Capture the cell that displays the provided text and extract its (x, y) central coordinate. 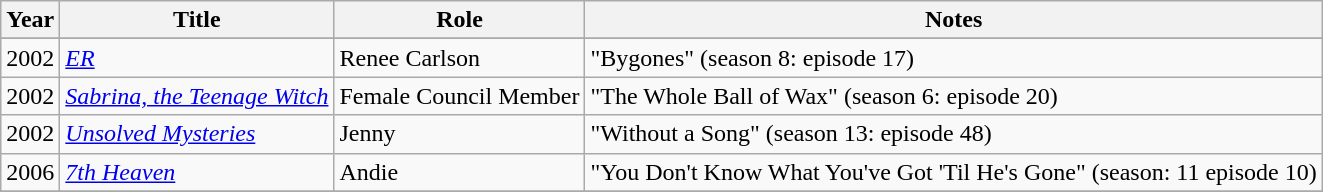
ER (197, 58)
Renee Carlson (460, 58)
Sabrina, the Teenage Witch (197, 96)
"You Don't Know What You've Got 'Til He's Gone" (season: 11 episode 10) (954, 172)
Andie (460, 172)
Role (460, 20)
Title (197, 20)
7th Heaven (197, 172)
"The Whole Ball of Wax" (season 6: episode 20) (954, 96)
Notes (954, 20)
"Bygones" (season 8: episode 17) (954, 58)
Year (30, 20)
Jenny (460, 134)
Female Council Member (460, 96)
"Without a Song" (season 13: episode 48) (954, 134)
Unsolved Mysteries (197, 134)
2006 (30, 172)
